Search for the cell housing the specified text and yield its [x, y] center coordinate. 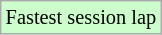
Fastest session lap [81, 17]
